Locate the cell with the specified text and output its [x, y] center coordinate. 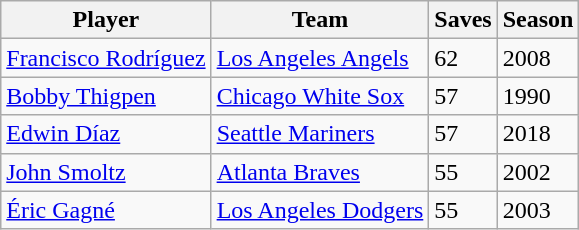
John Smoltz [106, 172]
Player [106, 20]
1990 [538, 96]
2002 [538, 172]
Los Angeles Angels [320, 58]
2008 [538, 58]
Éric Gagné [106, 210]
Bobby Thigpen [106, 96]
Francisco Rodríguez [106, 58]
Chicago White Sox [320, 96]
Edwin Díaz [106, 134]
Saves [463, 20]
62 [463, 58]
Season [538, 20]
2018 [538, 134]
2003 [538, 210]
Team [320, 20]
Seattle Mariners [320, 134]
Atlanta Braves [320, 172]
Los Angeles Dodgers [320, 210]
